For the text-containing cell, return its midpoint in (x, y) coordinate format. 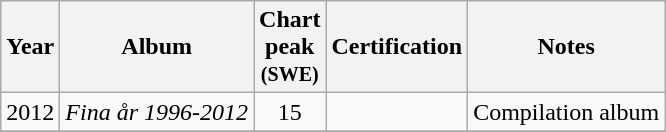
Compilation album (566, 112)
Notes (566, 47)
Album (157, 47)
15 (290, 112)
Certification (397, 47)
Fina år 1996-2012 (157, 112)
2012 (30, 112)
Year (30, 47)
Chart peak(SWE) (290, 47)
